From the cell containing the given text, extract its center point as [X, Y] coordinate. 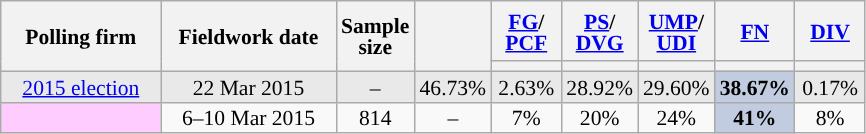
FN [755, 31]
PS/DVG [600, 31]
2015 election [81, 86]
0.17% [830, 86]
DIV [830, 31]
Polling firm [81, 36]
7% [526, 118]
41% [755, 118]
46.73% [452, 86]
38.67% [755, 86]
22 Mar 2015 [248, 86]
Samplesize [375, 36]
24% [676, 118]
UMP/UDI [676, 31]
814 [375, 118]
8% [830, 118]
28.92% [600, 86]
29.60% [676, 86]
6–10 Mar 2015 [248, 118]
20% [600, 118]
2.63% [526, 86]
FG/PCF [526, 31]
Fieldwork date [248, 36]
